From the cell containing the given text, extract its center point as (x, y) coordinate. 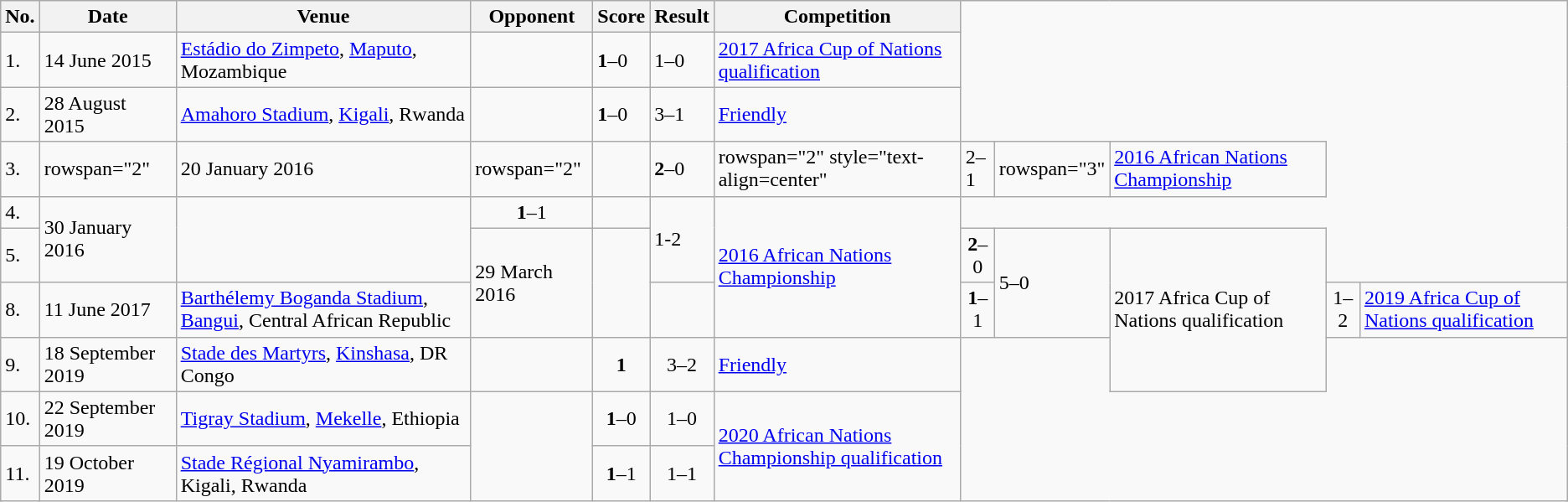
Venue (323, 17)
9. (20, 364)
Barthélemy Boganda Stadium, Bangui, Central African Republic (323, 310)
4. (20, 212)
1 (622, 364)
3–1 (682, 114)
Estádio do Zimpeto, Maputo, Mozambique (323, 60)
5–0 (1052, 282)
18 September 2019 (107, 364)
2–1 (977, 169)
rowspan="3" (1052, 169)
20 January 2016 (323, 169)
Opponent (532, 17)
Competition (838, 17)
No. (20, 17)
28 August 2015 (107, 114)
Date (107, 17)
2019 Africa Cup of Nations qualification (1463, 310)
11. (20, 473)
Stade Régional Nyamirambo, Kigali, Rwanda (323, 473)
Stade des Martyrs, Kinshasa, DR Congo (323, 364)
19 October 2019 (107, 473)
8. (20, 310)
30 January 2016 (107, 240)
Result (682, 17)
29 March 2016 (532, 282)
3. (20, 169)
1–2 (1343, 310)
rowspan="2" style="text-align=center" (838, 169)
2020 African Nations Championship qualification (838, 446)
3–2 (682, 364)
2. (20, 114)
1. (20, 60)
11 June 2017 (107, 310)
Score (622, 17)
5. (20, 255)
22 September 2019 (107, 419)
10. (20, 419)
14 June 2015 (107, 60)
Amahoro Stadium, Kigali, Rwanda (323, 114)
Tigray Stadium, Mekelle, Ethiopia (323, 419)
1-2 (682, 240)
